From the cell containing the given text, extract its center point as (x, y) coordinate. 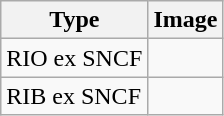
RIO ex SNCF (74, 58)
Image (186, 20)
Type (74, 20)
RIB ex SNCF (74, 96)
